From the cell containing the given text, extract its center point as [x, y] coordinate. 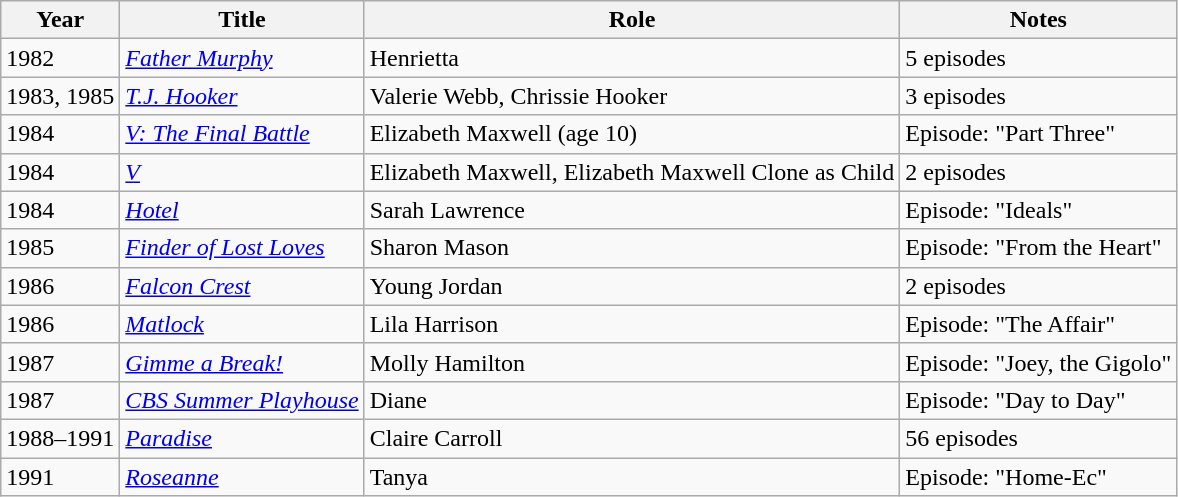
1988–1991 [60, 438]
1985 [60, 248]
1983, 1985 [60, 96]
Elizabeth Maxwell (age 10) [632, 134]
Tanya [632, 477]
Claire Carroll [632, 438]
Diane [632, 400]
Elizabeth Maxwell, Elizabeth Maxwell Clone as Child [632, 172]
Matlock [242, 324]
Henrietta [632, 58]
Father Murphy [242, 58]
V: The Final Battle [242, 134]
1991 [60, 477]
Episode: "Ideals" [1038, 210]
Episode: "The Affair" [1038, 324]
V [242, 172]
Title [242, 20]
Molly Hamilton [632, 362]
Hotel [242, 210]
T.J. Hooker [242, 96]
Valerie Webb, Chrissie Hooker [632, 96]
Sharon Mason [632, 248]
Lila Harrison [632, 324]
Paradise [242, 438]
1982 [60, 58]
Episode: "Joey, the Gigolo" [1038, 362]
Sarah Lawrence [632, 210]
Year [60, 20]
Finder of Lost Loves [242, 248]
5 episodes [1038, 58]
Gimme a Break! [242, 362]
56 episodes [1038, 438]
Notes [1038, 20]
CBS Summer Playhouse [242, 400]
Episode: "Day to Day" [1038, 400]
Young Jordan [632, 286]
Role [632, 20]
Episode: "Part Three" [1038, 134]
3 episodes [1038, 96]
Falcon Crest [242, 286]
Episode: "Home-Ec" [1038, 477]
Episode: "From the Heart" [1038, 248]
Roseanne [242, 477]
